Find where the given text appears and provide that cell's center as [X, Y] coordinate. 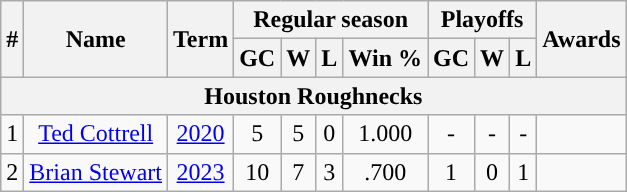
3 [330, 172]
7 [298, 172]
Term [201, 39]
Regular season [331, 20]
2020 [201, 134]
2023 [201, 172]
# [12, 39]
Playoffs [482, 20]
10 [258, 172]
Ted Cottrell [96, 134]
2 [12, 172]
Name [96, 39]
Houston Roughnecks [314, 96]
.700 [386, 172]
Win % [386, 58]
Brian Stewart [96, 172]
1.000 [386, 134]
Awards [582, 39]
